Pinpoint the cell where the given text exists, returning its (X, Y) midpoint coordinate. 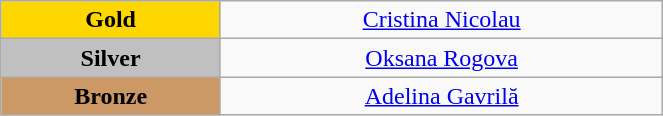
Cristina Nicolau (441, 20)
Adelina Gavrilă (441, 96)
Silver (111, 58)
Bronze (111, 96)
Gold (111, 20)
Oksana Rogova (441, 58)
